Find where the given text appears and provide that cell's center as [x, y] coordinate. 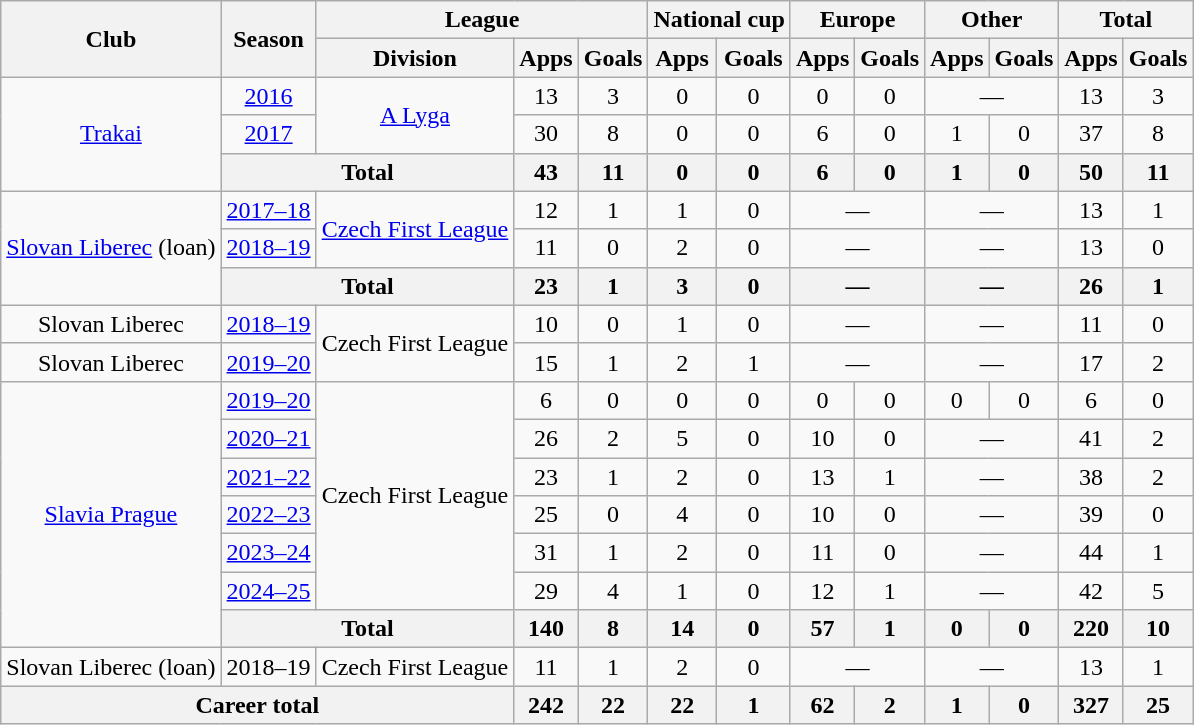
Career total [258, 705]
14 [682, 629]
National cup [719, 20]
30 [546, 134]
Club [111, 39]
57 [822, 629]
2016 [268, 96]
2017 [268, 134]
62 [822, 705]
39 [1091, 515]
Trakai [111, 134]
A Lyga [415, 115]
140 [546, 629]
Division [415, 58]
2022–23 [268, 515]
43 [546, 172]
2021–22 [268, 477]
220 [1091, 629]
50 [1091, 172]
17 [1091, 362]
15 [546, 362]
2023–24 [268, 553]
2024–25 [268, 591]
44 [1091, 553]
Season [268, 39]
38 [1091, 477]
327 [1091, 705]
242 [546, 705]
2020–21 [268, 438]
31 [546, 553]
Other [992, 20]
42 [1091, 591]
League [482, 20]
37 [1091, 134]
Europe [857, 20]
29 [546, 591]
2017–18 [268, 210]
Slavia Prague [111, 514]
41 [1091, 438]
